Locate the cell with the specified text and output its (x, y) center coordinate. 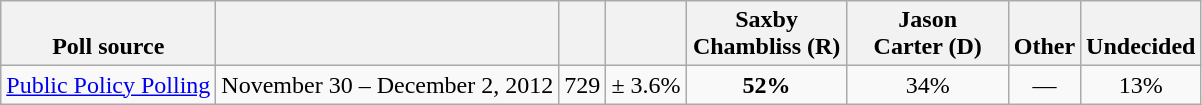
34% (928, 85)
November 30 – December 2, 2012 (388, 85)
729 (582, 85)
52% (766, 85)
Other (1044, 34)
SaxbyChambliss (R) (766, 34)
Public Policy Polling (108, 85)
JasonCarter (D) (928, 34)
— (1044, 85)
Poll source (108, 34)
± 3.6% (646, 85)
Undecided (1141, 34)
13% (1141, 85)
